From the cell containing the given text, extract its center point as (x, y) coordinate. 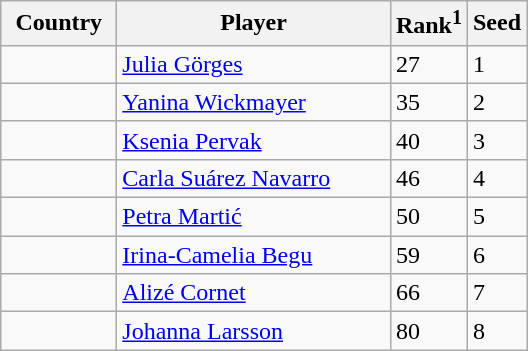
35 (428, 102)
Seed (496, 24)
27 (428, 64)
6 (496, 255)
Alizé Cornet (254, 293)
7 (496, 293)
80 (428, 331)
50 (428, 217)
5 (496, 217)
Rank1 (428, 24)
Petra Martić (254, 217)
Player (254, 24)
Carla Suárez Navarro (254, 178)
Yanina Wickmayer (254, 102)
Irina-Camelia Begu (254, 255)
3 (496, 140)
8 (496, 331)
4 (496, 178)
59 (428, 255)
Johanna Larsson (254, 331)
66 (428, 293)
2 (496, 102)
Ksenia Pervak (254, 140)
46 (428, 178)
40 (428, 140)
Country (59, 24)
Julia Görges (254, 64)
1 (496, 64)
